Return the (x, y) coordinate for the center point of the cell that contains the specified text.  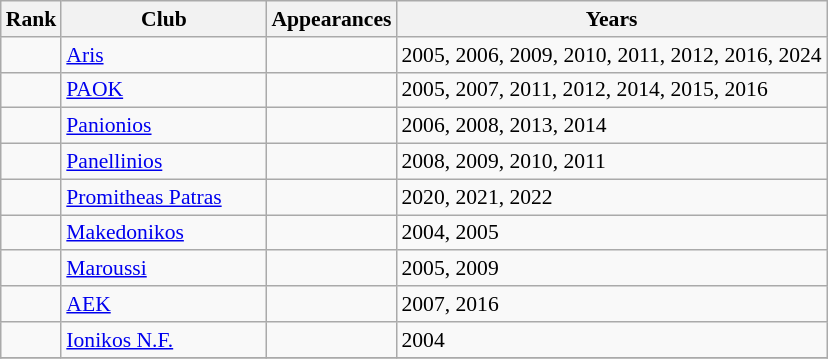
2006, 2008, 2013, 2014 (611, 126)
2005, 2006, 2009, 2010, 2011, 2012, 2016, 2024 (611, 55)
Panionios (164, 126)
Promitheas Patras (164, 197)
2007, 2016 (611, 304)
Makedonikos (164, 233)
2005, 2007, 2011, 2012, 2014, 2015, 2016 (611, 90)
Panellinios (164, 162)
Years (611, 19)
Aris (164, 55)
Rank (32, 19)
2004, 2005 (611, 233)
PAOK (164, 90)
Club (164, 19)
Ionikos N.F. (164, 340)
Appearances (331, 19)
Maroussi (164, 269)
2020, 2021, 2022 (611, 197)
2005, 2009 (611, 269)
AEK (164, 304)
2004 (611, 340)
2008, 2009, 2010, 2011 (611, 162)
